Detect which cell encompasses the target text, then output its [X, Y] center coordinate. 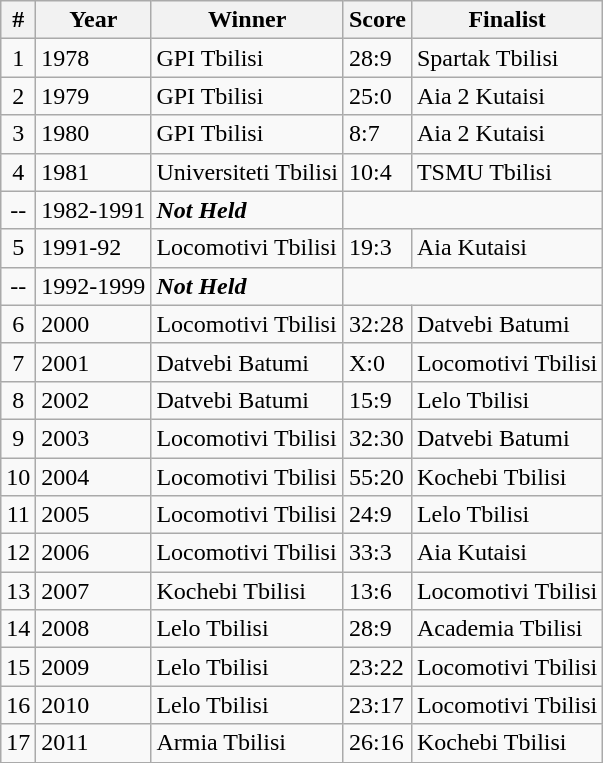
Year [94, 20]
# [18, 20]
1992-1999 [94, 286]
10 [18, 477]
X:0 [377, 362]
TSMU Tbilisi [506, 172]
2008 [94, 629]
5 [18, 248]
2010 [94, 705]
6 [18, 324]
Score [377, 20]
1 [18, 58]
2011 [94, 743]
16 [18, 705]
25:0 [377, 96]
10:4 [377, 172]
11 [18, 515]
33:3 [377, 553]
32:28 [377, 324]
3 [18, 134]
2006 [94, 553]
Academia Tbilisi [506, 629]
12 [18, 553]
Winner [248, 20]
32:30 [377, 438]
9 [18, 438]
2 [18, 96]
24:9 [377, 515]
23:22 [377, 667]
2000 [94, 324]
Finalist [506, 20]
1980 [94, 134]
1979 [94, 96]
7 [18, 362]
13 [18, 591]
19:3 [377, 248]
23:17 [377, 705]
Spartak Tbilisi [506, 58]
Armia Tbilisi [248, 743]
2007 [94, 591]
26:16 [377, 743]
13:6 [377, 591]
2005 [94, 515]
8:7 [377, 134]
2004 [94, 477]
2009 [94, 667]
Universiteti Tbilisi [248, 172]
55:20 [377, 477]
1978 [94, 58]
17 [18, 743]
2003 [94, 438]
1991-92 [94, 248]
15:9 [377, 400]
15 [18, 667]
2001 [94, 362]
14 [18, 629]
8 [18, 400]
2002 [94, 400]
1981 [94, 172]
4 [18, 172]
1982-1991 [94, 210]
